Search for the cell housing the specified text and yield its (X, Y) center coordinate. 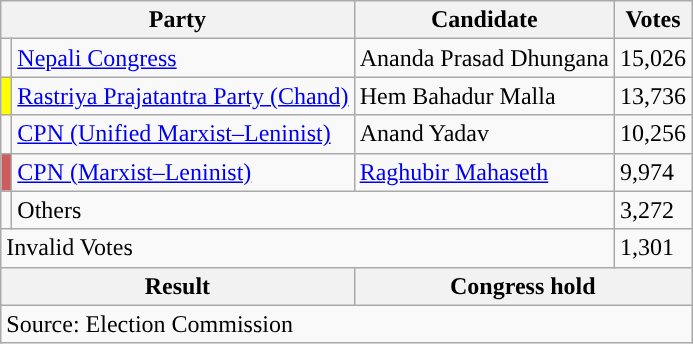
Party (178, 20)
13,736 (652, 96)
10,256 (652, 134)
Raghubir Mahaseth (484, 172)
9,974 (652, 172)
Rastriya Prajatantra Party (Chand) (183, 96)
CPN (Unified Marxist–Leninist) (183, 134)
Source: Election Commission (346, 324)
Votes (652, 20)
Anand Yadav (484, 134)
Congress hold (522, 286)
Hem Bahadur Malla (484, 96)
1,301 (652, 248)
Others (314, 210)
Invalid Votes (308, 248)
Ananda Prasad Dhungana (484, 58)
CPN (Marxist–Leninist) (183, 172)
3,272 (652, 210)
Candidate (484, 20)
15,026 (652, 58)
Nepali Congress (183, 58)
Result (178, 286)
